Detect which cell encompasses the target text, then output its [x, y] center coordinate. 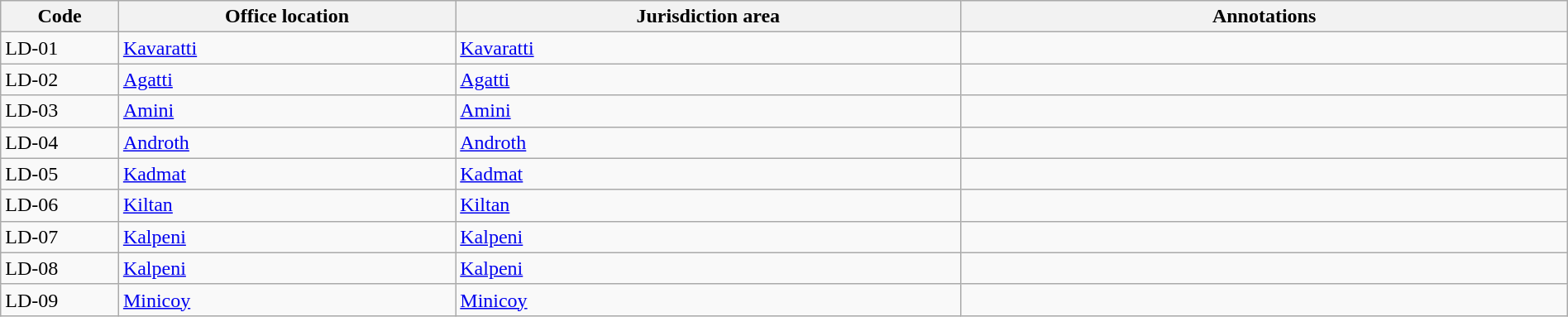
LD-07 [60, 237]
Code [60, 17]
LD-05 [60, 174]
LD-03 [60, 111]
Office location [286, 17]
Annotations [1264, 17]
LD-08 [60, 268]
LD-09 [60, 300]
LD-02 [60, 79]
Jurisdiction area [708, 17]
LD-01 [60, 48]
LD-06 [60, 205]
LD-04 [60, 142]
